Capture the cell that displays the provided text and extract its (x, y) central coordinate. 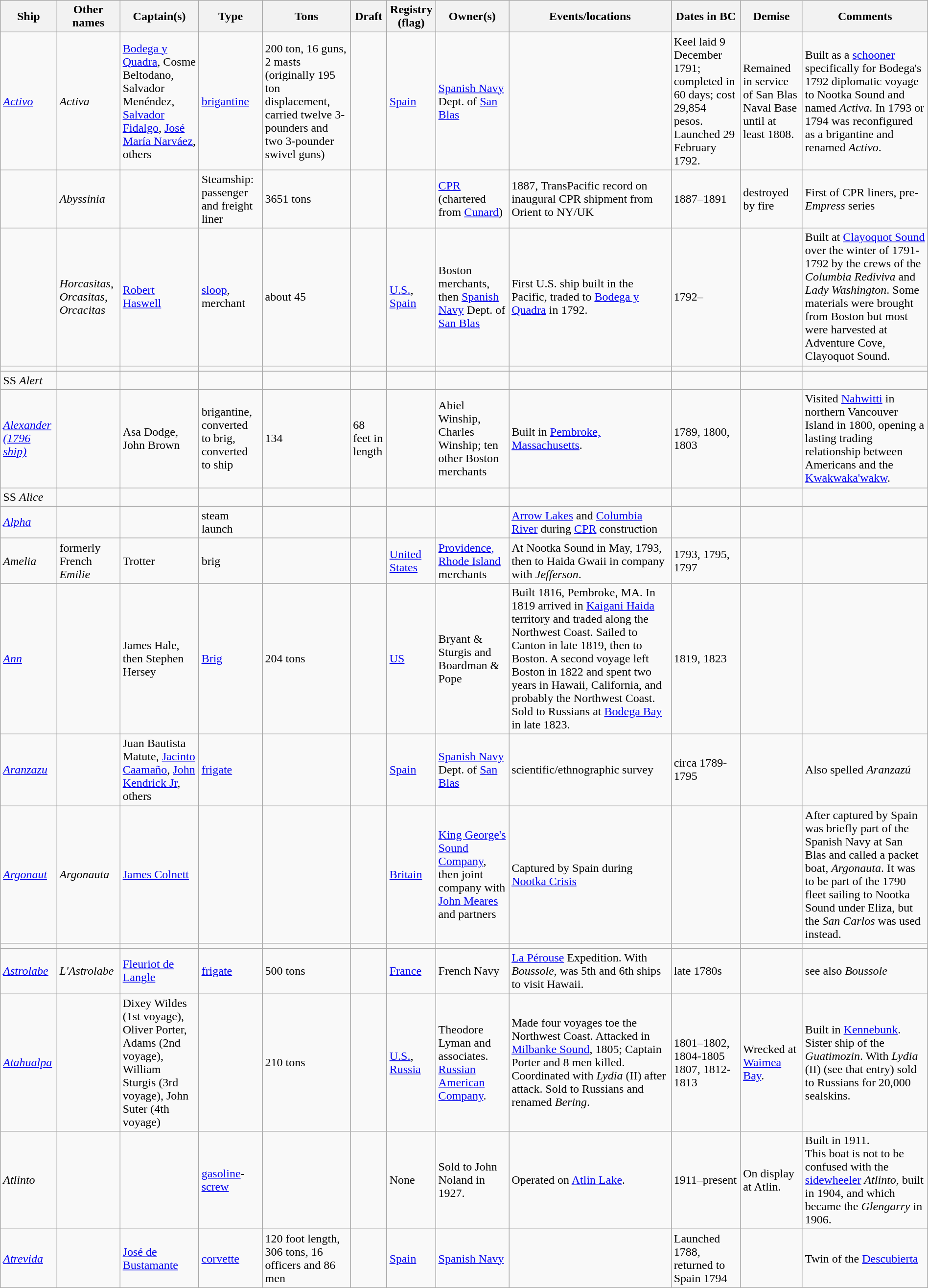
L'Astrolabe (88, 971)
about 45 (306, 297)
destroyed by fire (771, 199)
Robert Haswell (160, 297)
Built in 1911.This boat is not to be confused with the sidewheeler Atlinto, built in 1904, and which became the Glengarry in 1906. (865, 1180)
1887–1891 (706, 199)
brigantine, converted to brig, converted to ship (231, 439)
Remained in service of San Blas Naval Base until at least 1808. (771, 101)
gasoline-screw (231, 1180)
Spanish Navy (472, 1258)
Comments (865, 17)
Built in Kennebunk. Sister ship of the Guatimozin. With Lydia (II) (see that entry) sold to Russians for 20,000 sealskins. (865, 1062)
Wrecked at Waimea Bay. (771, 1062)
1789, 1800, 1803 (706, 439)
Owner(s) (472, 17)
brig (231, 561)
Operated on Atlin Lake. (590, 1180)
Britain (411, 874)
US (411, 658)
On display at Atlin. (771, 1180)
Draft (369, 17)
Arrow Lakes and Columbia River during CPR construction (590, 522)
Asa Dodge, John Brown (160, 439)
Ann (28, 658)
Trotter (160, 561)
First of CPR liners, pre-Empress series (865, 199)
circa 1789-1795 (706, 770)
steam launch (231, 522)
210 tons (306, 1062)
Steamship: passenger and freight liner (231, 199)
1801–1802, 1804-1805 1807, 1812-1813 (706, 1062)
Brig (231, 658)
Visited Nahwitti in northern Vancouver Island in 1800, opening a lasting trading relationship between Americans and the Kwakwaka'wakw. (865, 439)
First U.S. ship built in the Pacific, traded to Bodega y Quadra in 1792. (590, 297)
scientific/ethnographic survey (590, 770)
James Colnett (160, 874)
sloop, merchant (231, 297)
see also Boussole (865, 971)
Theodore Lyman and associates. Russian American Company. (472, 1062)
Abiel Winship, Charles Winship; ten other Boston merchants (472, 439)
Atlinto (28, 1180)
U.S., Spain (411, 297)
200 ton, 16 guns, 2 masts (originally 195 ton displacement, carried twelve 3-pounders and two 3-pounder swivel guns) (306, 101)
CPR (chartered from Cunard) (472, 199)
Captured by Spain during Nootka Crisis (590, 874)
U.S., Russia (411, 1062)
Providence, Rhode Island merchants (472, 561)
brigantine (231, 101)
Events/locations (590, 17)
Fleuriot de Langle (160, 971)
Alexander (1796 ship) (28, 439)
Alpha (28, 522)
Ship (28, 17)
French Navy (472, 971)
La Pérouse Expedition. With Boussole, was 5th and 6th ships to visit Hawaii. (590, 971)
Dixey Wildes (1st voyage), Oliver Porter, Adams (2nd voyage), William Sturgis (3rd voyage), John Suter (4th voyage) (160, 1062)
Launched 1788, returned to Spain 1794 (706, 1258)
Argonaut (28, 874)
Bodega y Quadra, Cosme Beltodano, Salvador Menéndez, Salvador Fidalgo, José María Narváez, others (160, 101)
Activa (88, 101)
Keel laid 9 December 1791; completed in 60 days; cost 29,854 pesos. Launched 29 February 1792. (706, 101)
1792– (706, 297)
Sold to John Noland in 1927. (472, 1180)
late 1780s (706, 971)
Atrevida (28, 1258)
Abyssinia (88, 199)
At Nootka Sound in May, 1793, then to Haida Gwaii in company with Jefferson. (590, 561)
1819, 1823 (706, 658)
Twin of the Descubierta (865, 1258)
Also spelled Aranzazú (865, 770)
Amelia (28, 561)
1911–present (706, 1180)
1793, 1795, 1797 (706, 561)
Boston merchants, then Spanish Navy Dept. of San Blas (472, 297)
120 foot length, 306 tons, 16 officers and 86 men (306, 1258)
None (411, 1180)
Captain(s) (160, 17)
Bryant & Sturgis and Boardman & Pope (472, 658)
Astrolabe (28, 971)
Juan Bautista Matute, Jacinto Caamaño, John Kendrick Jr, others (160, 770)
Other names (88, 17)
Atahualpa (28, 1062)
Registry (flag) (411, 17)
Activo (28, 101)
James Hale, then Stephen Hersey (160, 658)
68 feet in length (369, 439)
José de Bustamante (160, 1258)
Argonauta (88, 874)
corvette (231, 1258)
SS Alert (28, 380)
formerly French Emilie (88, 561)
Dates in BC (706, 17)
SS Alice (28, 497)
Aranzazu (28, 770)
3651 tons (306, 199)
Horcasitas, Orcasitas, Orcacitas (88, 297)
United States (411, 561)
500 tons (306, 971)
King George's Sound Company, then joint company with John Meares and partners (472, 874)
204 tons (306, 658)
France (411, 971)
1887, TransPacific record on inaugural CPR shipment from Orient to NY/UK (590, 199)
Built in Pembroke, Massachusetts. (590, 439)
Demise (771, 17)
134 (306, 439)
Tons (306, 17)
Type (231, 17)
